Provide the [x, y] coordinate of the cell's center where the given text is located.  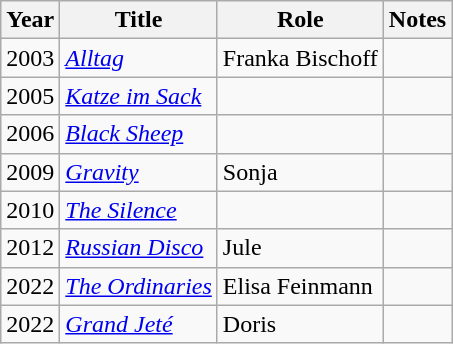
2005 [30, 96]
2009 [30, 172]
The Ordinaries [139, 286]
2010 [30, 210]
2012 [30, 248]
Year [30, 20]
Alltag [139, 58]
Franka Bischoff [300, 58]
Role [300, 20]
Title [139, 20]
Sonja [300, 172]
2006 [30, 134]
Gravity [139, 172]
Black Sheep [139, 134]
Notes [417, 20]
Grand Jeté [139, 324]
Russian Disco [139, 248]
Jule [300, 248]
The Silence [139, 210]
Elisa Feinmann [300, 286]
Doris [300, 324]
2003 [30, 58]
Katze im Sack [139, 96]
